Search for the cell housing the specified text and yield its (X, Y) center coordinate. 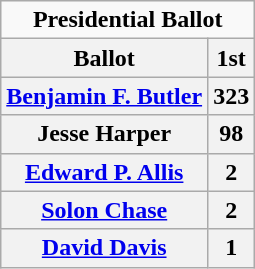
323 (232, 96)
Jesse Harper (104, 134)
1 (232, 248)
Ballot (104, 58)
1st (232, 58)
Benjamin F. Butler (104, 96)
98 (232, 134)
Solon Chase (104, 210)
Presidential Ballot (128, 20)
Edward P. Allis (104, 172)
David Davis (104, 248)
